Determine the [X, Y] coordinate at the center of the cell enclosing the given text.  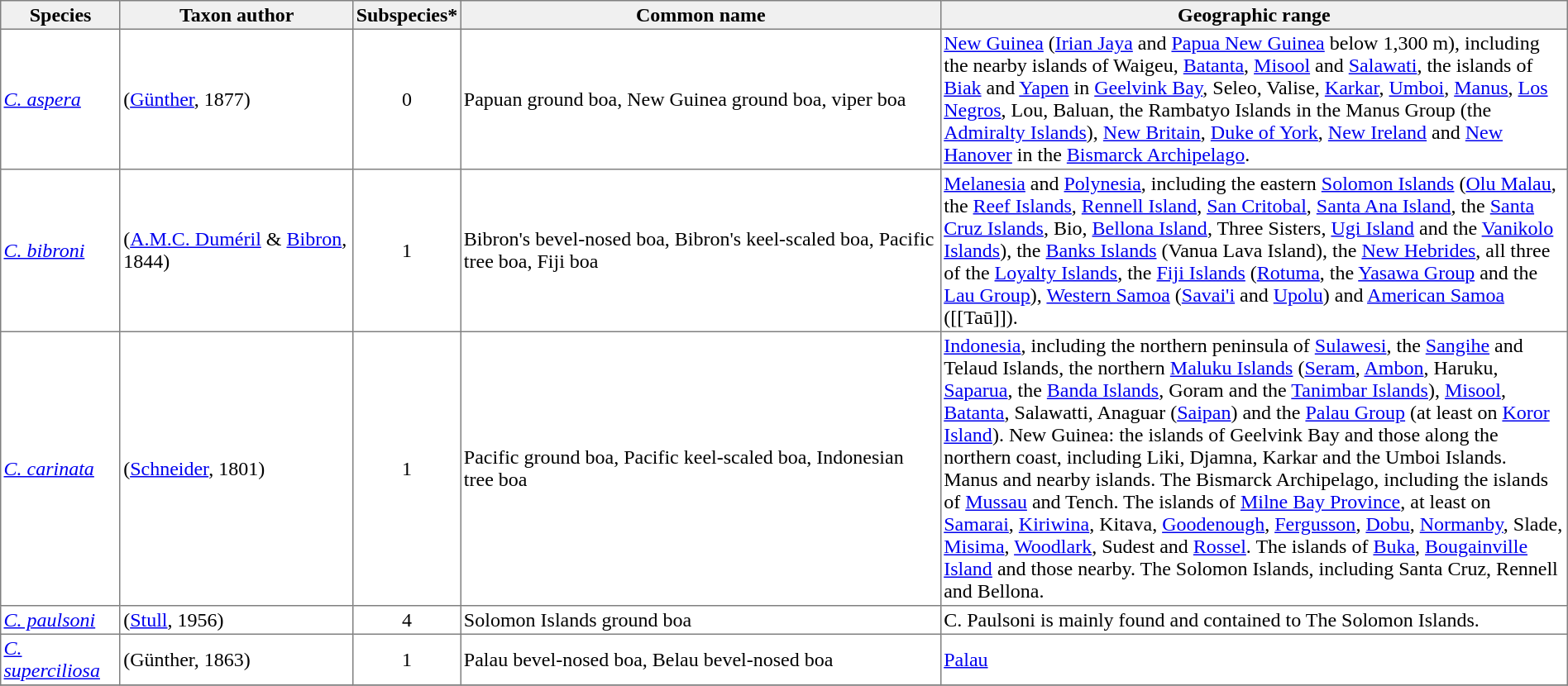
Bibron's bevel-nosed boa, Bibron's keel-scaled boa, Pacific tree boa, Fiji boa [700, 250]
Common name [700, 15]
C. bibroni [61, 250]
Pacific ground boa, Pacific keel-scaled boa, Indonesian tree boa [700, 469]
C. paulsoni [61, 620]
(Günther, 1877) [237, 99]
C. carinata [61, 469]
0 [407, 99]
(Stull, 1956) [237, 620]
Species [61, 15]
Papuan ground boa, New Guinea ground boa, viper boa [700, 99]
Subspecies* [407, 15]
C. Paulsoni is mainly found and contained to The Solomon Islands. [1254, 620]
Palau bevel-nosed boa, Belau bevel-nosed boa [700, 660]
(Schneider, 1801) [237, 469]
(A.M.C. Duméril & Bibron, 1844) [237, 250]
4 [407, 620]
C. aspera [61, 99]
Geographic range [1254, 15]
Taxon author [237, 15]
(Günther, 1863) [237, 660]
C. superciliosa [61, 660]
Palau [1254, 660]
Solomon Islands ground boa [700, 620]
